Identify which cell holds the provided text, then report its [x, y] central coordinate. 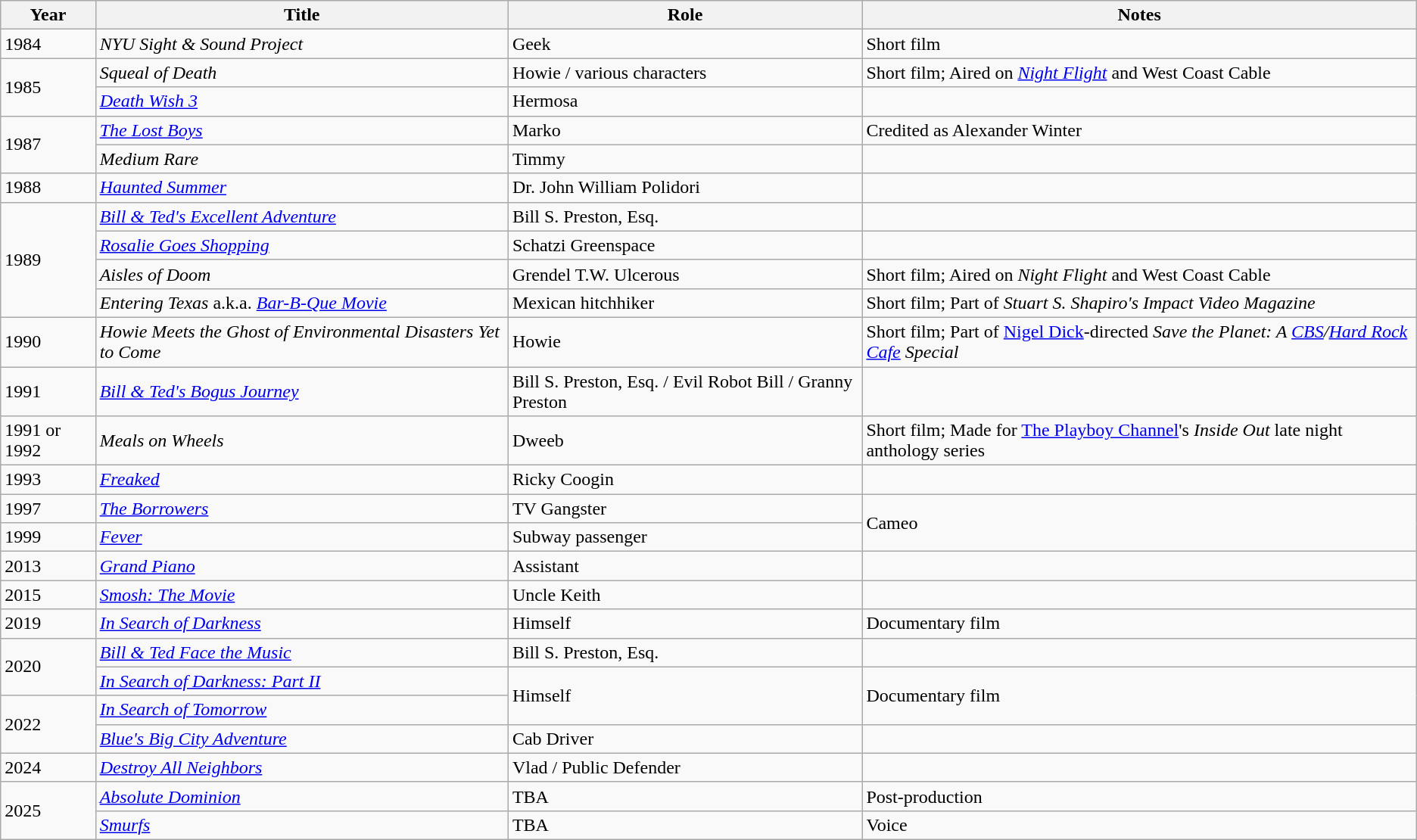
Destroy All Neighbors [301, 767]
1987 [48, 145]
Marko [685, 130]
Ricky Coogin [685, 480]
Assistant [685, 566]
Medium Rare [301, 159]
In Search of Darkness: Part II [301, 681]
Schatzi Greenspace [685, 245]
1990 [48, 342]
Subway passenger [685, 537]
Absolute Dominion [301, 796]
Geek [685, 44]
Timmy [685, 159]
Title [301, 15]
Uncle Keith [685, 595]
Short film; Made for The Playboy Channel's Inside Out late night anthology series [1139, 440]
Haunted Summer [301, 188]
Blue's Big City Adventure [301, 739]
Short film; Part of Stuart S. Shapiro's Impact Video Magazine [1139, 303]
Aisles of Doom [301, 274]
Howie Meets the Ghost of Environmental Disasters Yet to Come [301, 342]
NYU Sight & Sound Project [301, 44]
2020 [48, 667]
1991 or 1992 [48, 440]
Short film [1139, 44]
Bill & Ted's Bogus Journey [301, 390]
1984 [48, 44]
In Search of Tomorrow [301, 710]
Hermosa [685, 101]
1997 [48, 509]
Role [685, 15]
Notes [1139, 15]
Post-production [1139, 796]
Bill & Ted Face the Music [301, 652]
Bill & Ted's Excellent Adventure [301, 216]
1993 [48, 480]
Cab Driver [685, 739]
1999 [48, 537]
TV Gangster [685, 509]
Mexican hitchhiker [685, 303]
Squeal of Death [301, 73]
Entering Texas a.k.a. Bar-B-Que Movie [301, 303]
1989 [48, 260]
The Lost Boys [301, 130]
Meals on Wheels [301, 440]
Freaked [301, 480]
2025 [48, 810]
Year [48, 15]
In Search of Darkness [301, 624]
Death Wish 3 [301, 101]
Smosh: The Movie [301, 595]
2019 [48, 624]
Credited as Alexander Winter [1139, 130]
Voice [1139, 825]
Cameo [1139, 523]
Howie / various characters [685, 73]
Grand Piano [301, 566]
Bill S. Preston, Esq. / Evil Robot Bill / Granny Preston [685, 390]
The Borrowers [301, 509]
Vlad / Public Defender [685, 767]
2013 [48, 566]
1988 [48, 188]
Dweeb [685, 440]
Dr. John William Polidori [685, 188]
2022 [48, 724]
Smurfs [301, 825]
Grendel T.W. Ulcerous [685, 274]
2024 [48, 767]
Rosalie Goes Shopping [301, 245]
1985 [48, 87]
2015 [48, 595]
Fever [301, 537]
Howie [685, 342]
Short film; Part of Nigel Dick-directed Save the Planet: A CBS/Hard Rock Cafe Special [1139, 342]
1991 [48, 390]
